Find where the given text appears and provide that cell's center as (x, y) coordinate. 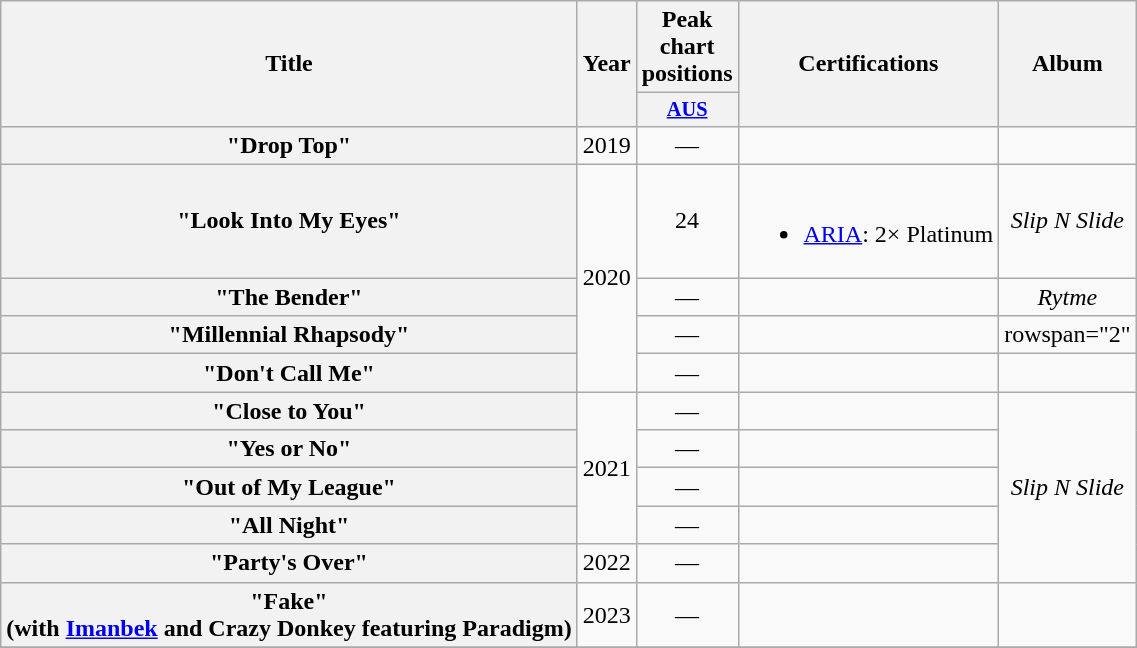
2021 (606, 468)
Year (606, 64)
"The Bender" (289, 297)
Peak chart positions (687, 47)
Certifications (868, 64)
24 (687, 222)
"All Night" (289, 525)
Title (289, 64)
ARIA: 2× Platinum (868, 222)
rowspan="2" (1068, 335)
AUS (687, 110)
"Look Into My Eyes" (289, 222)
"Drop Top" (289, 145)
"Don't Call Me" (289, 373)
"Party's Over" (289, 563)
"Out of My League" (289, 487)
2023 (606, 614)
2019 (606, 145)
"Yes or No" (289, 449)
Rytme (1068, 297)
"Close to You" (289, 411)
"Fake" (with Imanbek and Crazy Donkey featuring Paradigm) (289, 614)
2022 (606, 563)
Album (1068, 64)
2020 (606, 278)
"Millennial Rhapsody" (289, 335)
